Extract the [X, Y] coordinate from the center of the cell holding the provided text.  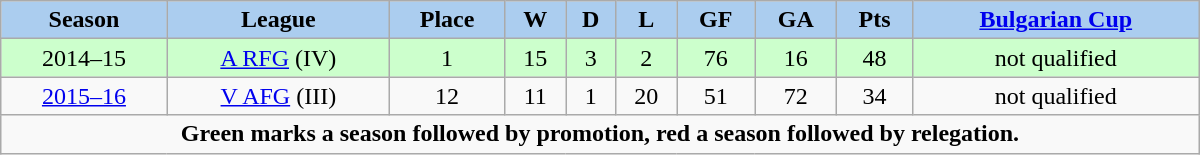
12 [448, 96]
Season [84, 20]
2 [646, 58]
48 [874, 58]
34 [874, 96]
GF [716, 20]
15 [536, 58]
16 [796, 58]
V AFG (III) [278, 96]
20 [646, 96]
3 [591, 58]
Place [448, 20]
72 [796, 96]
League [278, 20]
GA [796, 20]
W [536, 20]
11 [536, 96]
D [591, 20]
L [646, 20]
51 [716, 96]
76 [716, 58]
A RFG (IV) [278, 58]
2014–15 [84, 58]
Pts [874, 20]
2015–16 [84, 96]
Green marks a season followed by promotion, red a season followed by relegation. [600, 134]
Bulgarian Cup [1056, 20]
